Extract the [x, y] coordinate from the center of the cell holding the provided text.  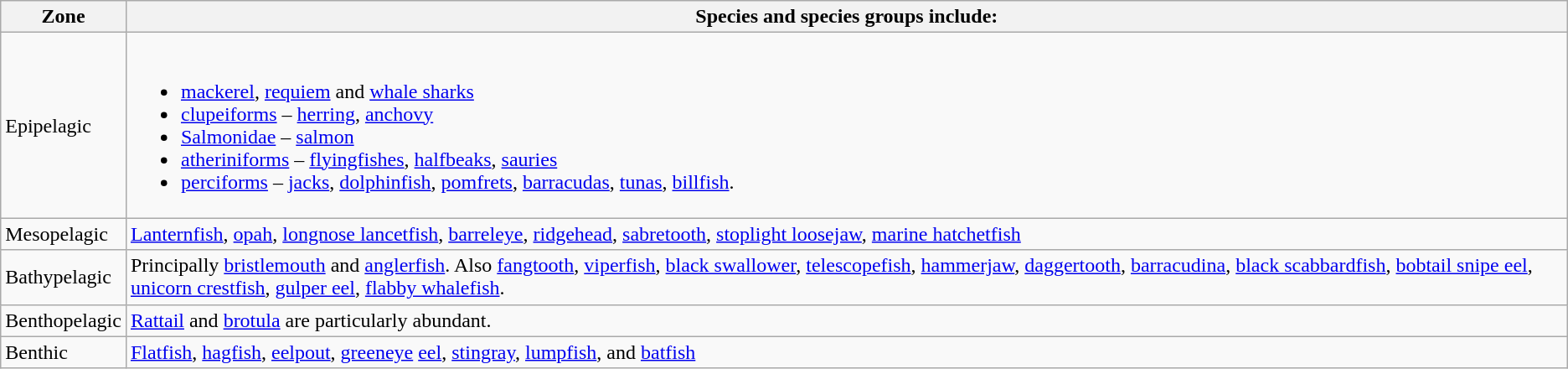
Zone [64, 17]
Rattail and brotula are particularly abundant. [846, 320]
Epipelagic [64, 126]
Benthic [64, 352]
Lanternfish, opah, longnose lancetfish, barreleye, ridgehead, sabretooth, stoplight loosejaw, marine hatchetfish [846, 234]
Mesopelagic [64, 234]
Species and species groups include: [846, 17]
Flatfish, hagfish, eelpout, greeneye eel, stingray, lumpfish, and batfish [846, 352]
Benthopelagic [64, 320]
Bathypelagic [64, 277]
